Output the (x, y) coordinate of the center of the cell containing the given text.  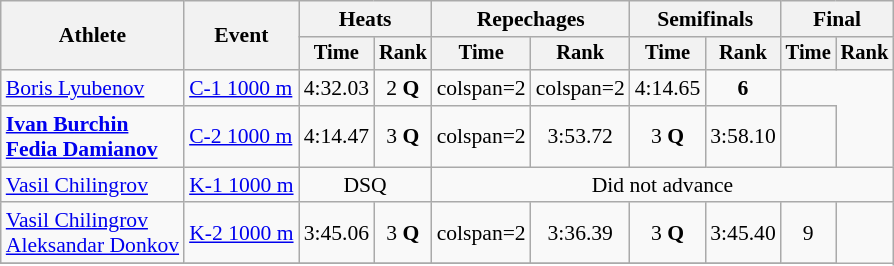
Did not advance (663, 185)
Ivan BurchinFedia Damianov (92, 136)
Boris Lyubenov (92, 88)
Event (241, 36)
4:14.47 (336, 136)
9 (808, 234)
3:58.10 (742, 136)
C-1 1000 m (241, 88)
Repechages (531, 19)
2 Q (403, 88)
C-2 1000 m (241, 136)
6 (742, 88)
3:45.06 (336, 234)
Vasil Chilingrov Aleksandar Donkov (92, 234)
Vasil Chilingrov (92, 185)
4:32.03 (336, 88)
3:36.39 (580, 234)
4:14.65 (668, 88)
DSQ (366, 185)
Athlete (92, 36)
Semifinals (706, 19)
Heats (366, 19)
K-2 1000 m (241, 234)
3:45.40 (742, 234)
K-1 1000 m (241, 185)
3:53.72 (580, 136)
Final (837, 19)
